Provide the [x, y] coordinate of the cell's center where the given text is located.  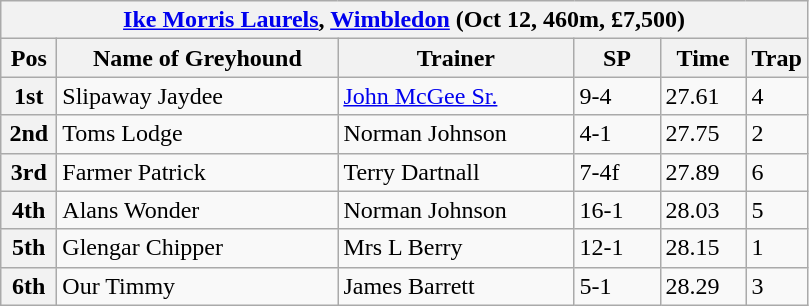
27.61 [703, 96]
27.75 [703, 134]
28.29 [703, 286]
28.15 [703, 248]
Trap [776, 58]
5th [29, 248]
3 [776, 286]
Time [703, 58]
James Barrett [456, 286]
7-4f [617, 172]
Toms Lodge [198, 134]
John McGee Sr. [456, 96]
Alans Wonder [198, 210]
4-1 [617, 134]
2nd [29, 134]
Slipaway Jaydee [198, 96]
Terry Dartnall [456, 172]
27.89 [703, 172]
SP [617, 58]
6 [776, 172]
2 [776, 134]
6th [29, 286]
Trainer [456, 58]
Ike Morris Laurels, Wimbledon (Oct 12, 460m, £7,500) [404, 20]
4 [776, 96]
Our Timmy [198, 286]
5 [776, 210]
9-4 [617, 96]
Pos [29, 58]
Mrs L Berry [456, 248]
16-1 [617, 210]
3rd [29, 172]
1st [29, 96]
Glengar Chipper [198, 248]
28.03 [703, 210]
12-1 [617, 248]
1 [776, 248]
5-1 [617, 286]
Farmer Patrick [198, 172]
4th [29, 210]
Name of Greyhound [198, 58]
